Output the (X, Y) coordinate of the center of the cell containing the given text.  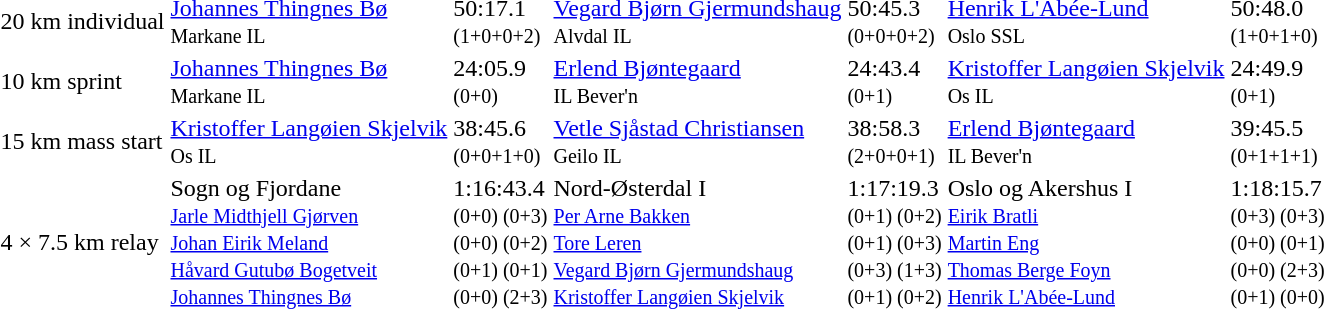
38:45.6(0+0+1+0) (500, 142)
24:43.4(0+1) (894, 82)
Vetle Sjåstad ChristiansenGeilo IL (698, 142)
24:05.9(0+0) (500, 82)
38:58.3(2+0+0+1) (894, 142)
Johannes Thingnes BøMarkane IL (309, 82)
